Extract the (X, Y) coordinate from the center of the cell holding the provided text.  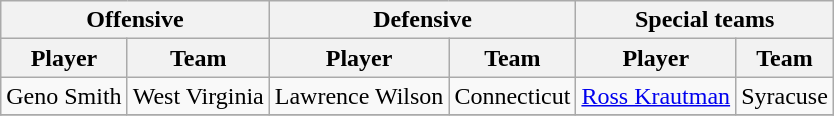
Ross Krautman (656, 96)
Connecticut (512, 96)
Lawrence Wilson (359, 96)
Geno Smith (64, 96)
Special teams (704, 20)
Syracuse (785, 96)
Offensive (136, 20)
West Virginia (198, 96)
Defensive (422, 20)
